Pinpoint the cell where the given text exists, returning its (X, Y) midpoint coordinate. 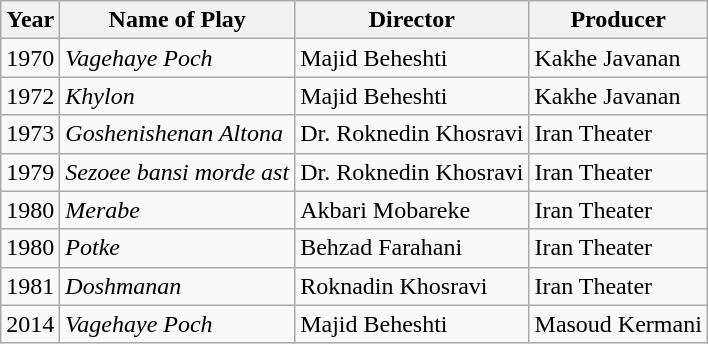
Merabe (178, 210)
1981 (30, 286)
Akbari Mobareke (412, 210)
Producer (618, 20)
1973 (30, 134)
Masoud Kermani (618, 324)
Goshenishenan Altona (178, 134)
Behzad Farahani (412, 248)
2014 (30, 324)
Sezoee bansi morde ast (178, 172)
1972 (30, 96)
Name of Play (178, 20)
Roknadin Khosravi (412, 286)
1979 (30, 172)
Potke (178, 248)
Director (412, 20)
Doshmanan (178, 286)
1970 (30, 58)
Year (30, 20)
Khylon (178, 96)
